Locate the cell with the specified text and output its [X, Y] center coordinate. 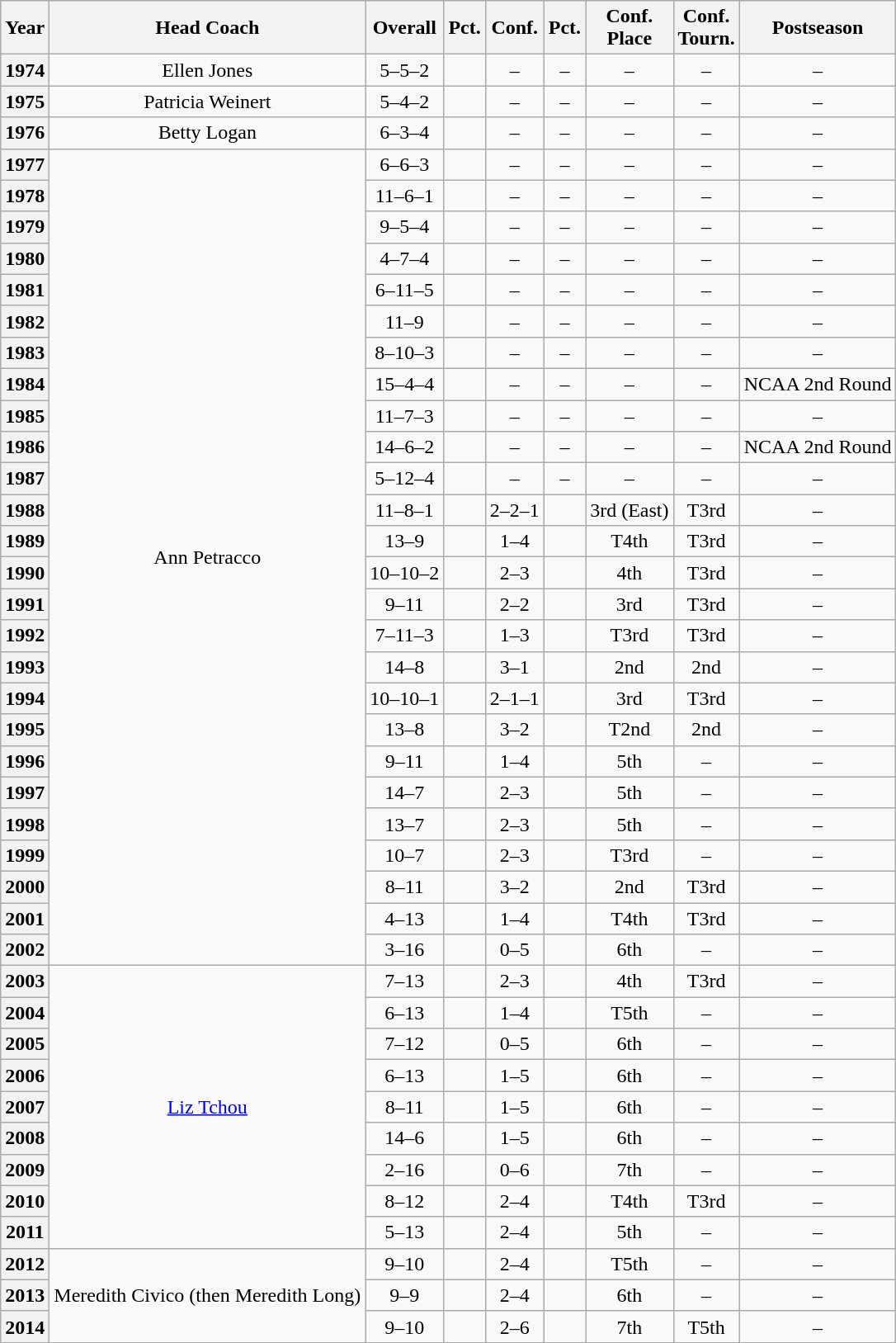
1974 [25, 70]
2009 [25, 1170]
1987 [25, 479]
2–6 [515, 1326]
Conf. Place [630, 28]
1976 [25, 133]
10–7 [404, 855]
1980 [25, 258]
0–6 [515, 1170]
8–12 [404, 1201]
2–16 [404, 1170]
11–7–3 [404, 415]
9–9 [404, 1295]
1995 [25, 730]
Patricia Weinert [208, 102]
1975 [25, 102]
6–11–5 [404, 290]
1991 [25, 604]
1989 [25, 541]
1984 [25, 384]
1981 [25, 290]
1996 [25, 761]
4–13 [404, 919]
T2nd [630, 730]
1983 [25, 352]
1977 [25, 164]
7–13 [404, 981]
1–3 [515, 636]
Year [25, 28]
13–8 [404, 730]
7–11–3 [404, 636]
14–7 [404, 792]
2013 [25, 1295]
2003 [25, 981]
2002 [25, 950]
Overall [404, 28]
2–2–1 [515, 510]
1990 [25, 573]
5–4–2 [404, 102]
3–1 [515, 667]
4–7–4 [404, 258]
Ann Petracco [208, 557]
1992 [25, 636]
1997 [25, 792]
1979 [25, 227]
2006 [25, 1076]
Conf. [515, 28]
2000 [25, 887]
1998 [25, 824]
5–13 [404, 1232]
2007 [25, 1107]
1999 [25, 855]
6–3–4 [404, 133]
Liz Tchou [208, 1108]
5–5–2 [404, 70]
2001 [25, 919]
11–8–1 [404, 510]
1986 [25, 447]
1982 [25, 321]
11–6–1 [404, 196]
2–1–1 [515, 698]
Ellen Jones [208, 70]
1993 [25, 667]
11–9 [404, 321]
1978 [25, 196]
9–5–4 [404, 227]
Meredith Civico (then Meredith Long) [208, 1295]
1994 [25, 698]
15–4–4 [404, 384]
Conf. Tourn. [706, 28]
7–12 [404, 1044]
8–10–3 [404, 352]
2010 [25, 1201]
2014 [25, 1326]
14–6 [404, 1138]
3rd (East) [630, 510]
5–12–4 [404, 479]
10–10–2 [404, 573]
Postseason [818, 28]
14–8 [404, 667]
1988 [25, 510]
13–9 [404, 541]
1985 [25, 415]
2–2 [515, 604]
2005 [25, 1044]
3–16 [404, 950]
13–7 [404, 824]
6–6–3 [404, 164]
Head Coach [208, 28]
2012 [25, 1264]
10–10–1 [404, 698]
2004 [25, 1013]
14–6–2 [404, 447]
Betty Logan [208, 133]
2008 [25, 1138]
2011 [25, 1232]
